Extract the (x, y) coordinate from the center of the cell holding the provided text.  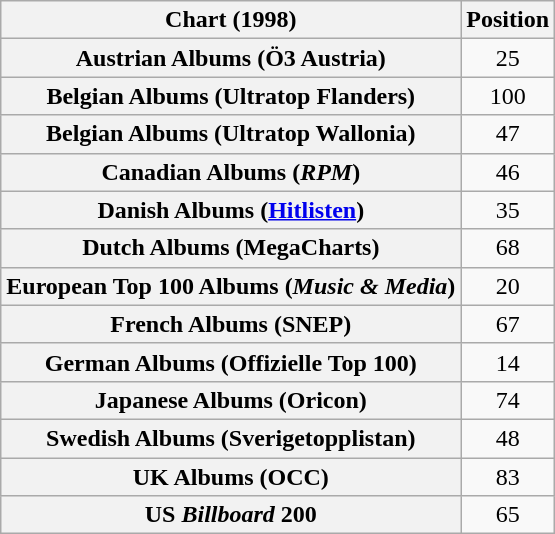
Chart (1998) (231, 20)
European Top 100 Albums (Music & Media) (231, 286)
100 (508, 96)
Belgian Albums (Ultratop Flanders) (231, 96)
French Albums (SNEP) (231, 324)
46 (508, 172)
US Billboard 200 (231, 515)
Position (508, 20)
35 (508, 210)
67 (508, 324)
65 (508, 515)
20 (508, 286)
47 (508, 134)
48 (508, 438)
Swedish Albums (Sverigetopplistan) (231, 438)
Belgian Albums (Ultratop Wallonia) (231, 134)
Danish Albums (Hitlisten) (231, 210)
Canadian Albums (RPM) (231, 172)
14 (508, 362)
UK Albums (OCC) (231, 477)
25 (508, 58)
Japanese Albums (Oricon) (231, 400)
German Albums (Offizielle Top 100) (231, 362)
68 (508, 248)
Dutch Albums (MegaCharts) (231, 248)
Austrian Albums (Ö3 Austria) (231, 58)
74 (508, 400)
83 (508, 477)
